Output the [x, y] coordinate of the center of the cell containing the given text.  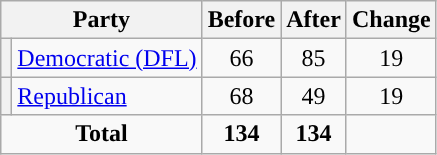
Total [102, 134]
Before [242, 20]
66 [242, 58]
Party [102, 20]
68 [242, 96]
Change [391, 20]
85 [314, 58]
Democratic (DFL) [107, 58]
49 [314, 96]
Republican [107, 96]
After [314, 20]
